For the text-containing cell, return its midpoint in [X, Y] coordinate format. 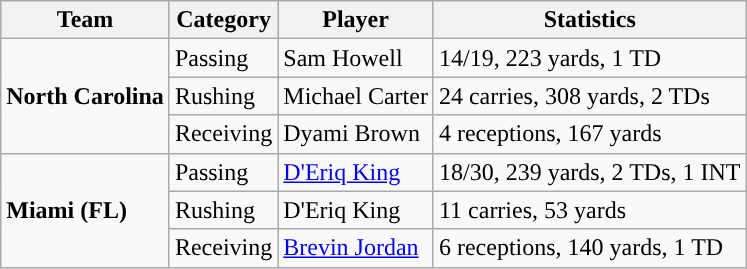
Team [86, 20]
24 carries, 308 yards, 2 TDs [590, 96]
Miami (FL) [86, 210]
North Carolina [86, 96]
Category [223, 20]
4 receptions, 167 yards [590, 134]
6 receptions, 140 yards, 1 TD [590, 248]
18/30, 239 yards, 2 TDs, 1 INT [590, 172]
Dyami Brown [356, 134]
Michael Carter [356, 96]
Brevin Jordan [356, 248]
11 carries, 53 yards [590, 210]
14/19, 223 yards, 1 TD [590, 58]
Sam Howell [356, 58]
Statistics [590, 20]
Player [356, 20]
